Determine the (X, Y) coordinate at the center of the cell enclosing the given text.  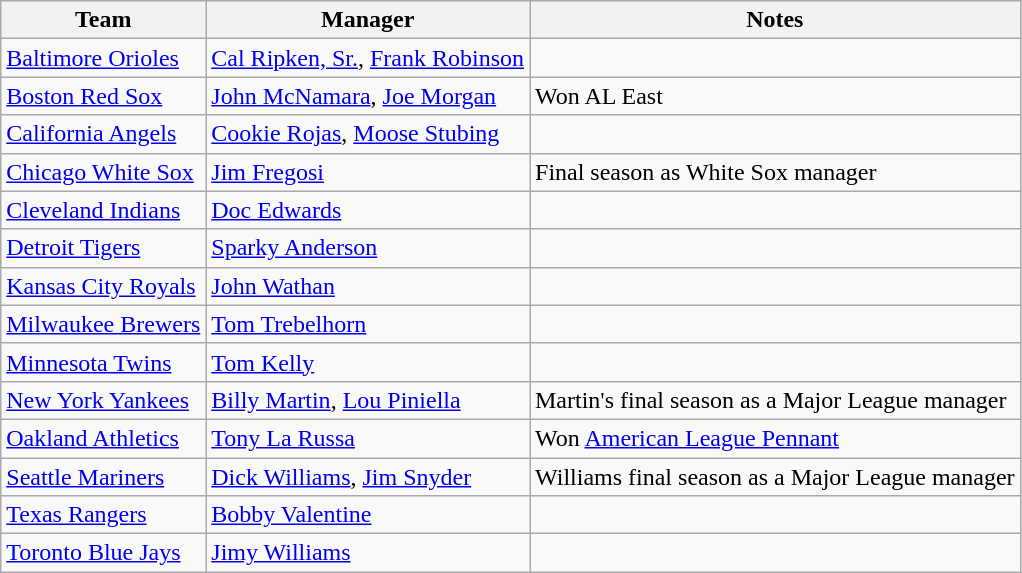
John McNamara, Joe Morgan (368, 96)
Tom Kelly (368, 362)
Notes (776, 20)
Baltimore Orioles (104, 58)
John Wathan (368, 286)
Toronto Blue Jays (104, 553)
Sparky Anderson (368, 248)
Texas Rangers (104, 515)
Won American League Pennant (776, 438)
Chicago White Sox (104, 172)
Jimy Williams (368, 553)
Boston Red Sox (104, 96)
California Angels (104, 134)
Tom Trebelhorn (368, 324)
Bobby Valentine (368, 515)
Billy Martin, Lou Piniella (368, 400)
Detroit Tigers (104, 248)
Team (104, 20)
Minnesota Twins (104, 362)
Final season as White Sox manager (776, 172)
Kansas City Royals (104, 286)
Dick Williams, Jim Snyder (368, 477)
Williams final season as a Major League manager (776, 477)
Oakland Athletics (104, 438)
Tony La Russa (368, 438)
Jim Fregosi (368, 172)
Martin's final season as a Major League manager (776, 400)
Cleveland Indians (104, 210)
Manager (368, 20)
Doc Edwards (368, 210)
Cookie Rojas, Moose Stubing (368, 134)
Won AL East (776, 96)
Cal Ripken, Sr., Frank Robinson (368, 58)
Milwaukee Brewers (104, 324)
New York Yankees (104, 400)
Seattle Mariners (104, 477)
